Output the (x, y) coordinate of the center of the cell containing the given text.  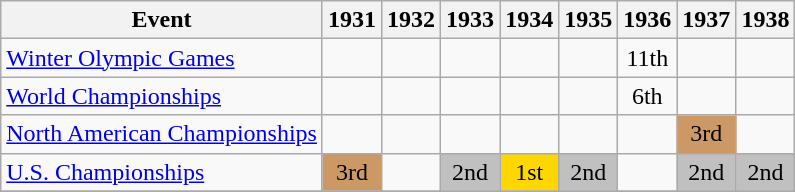
U.S. Championships (162, 172)
1935 (588, 20)
1936 (648, 20)
6th (648, 96)
1931 (352, 20)
1932 (412, 20)
1938 (766, 20)
1937 (706, 20)
Winter Olympic Games (162, 58)
North American Championships (162, 134)
1934 (530, 20)
1st (530, 172)
World Championships (162, 96)
11th (648, 58)
1933 (470, 20)
Event (162, 20)
